Find where the given text appears and provide that cell's center as (x, y) coordinate. 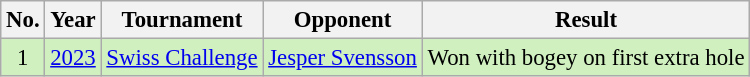
2023 (73, 58)
Won with bogey on first extra hole (586, 58)
Opponent (342, 20)
No. (23, 20)
Jesper Svensson (342, 58)
Result (586, 20)
Year (73, 20)
Tournament (182, 20)
1 (23, 58)
Swiss Challenge (182, 58)
